Capture the cell that displays the provided text and extract its [X, Y] central coordinate. 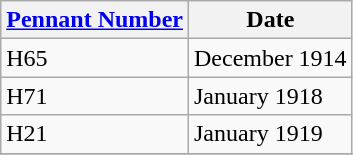
H71 [95, 96]
Date [270, 20]
Pennant Number [95, 20]
January 1919 [270, 134]
January 1918 [270, 96]
H65 [95, 58]
December 1914 [270, 58]
H21 [95, 134]
